From the cell containing the given text, extract its center point as [x, y] coordinate. 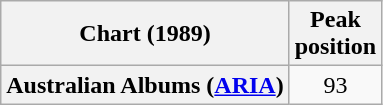
93 [335, 85]
Chart (1989) [145, 34]
Australian Albums (ARIA) [145, 85]
Peakposition [335, 34]
